Detect which cell encompasses the target text, then output its [X, Y] center coordinate. 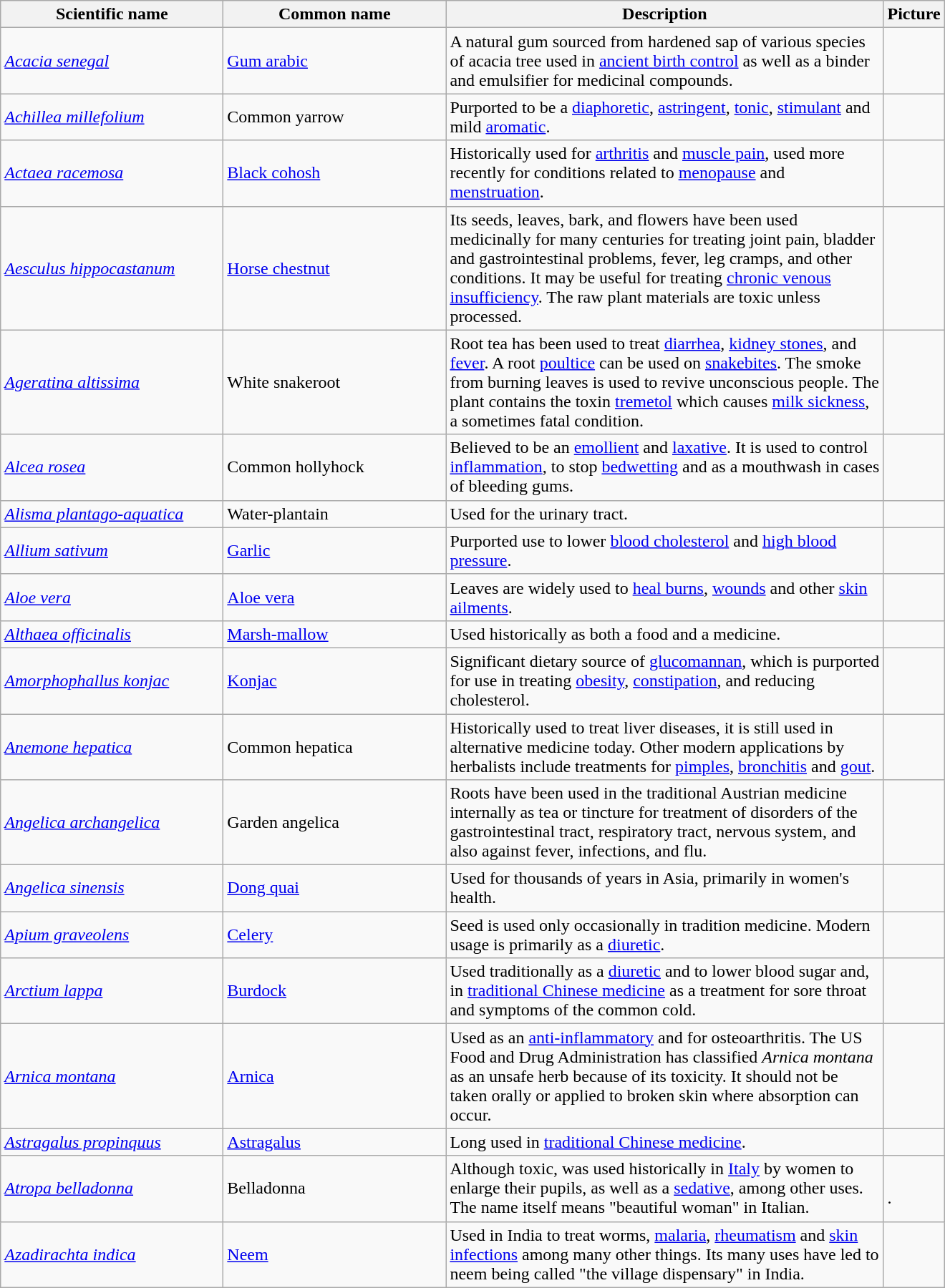
Description [664, 14]
Burdock [335, 991]
Neem [335, 1254]
Alcea rosea [112, 467]
Astragalus [335, 1142]
Althaea officinalis [112, 634]
White snakeroot [335, 382]
Arnica montana [112, 1076]
Purported to be a diaphoretic, astringent, tonic, stimulant and mild aromatic. [664, 117]
Astragalus propinquus [112, 1142]
Used for thousands of years in Asia, primarily in women's health. [664, 889]
Long used in traditional Chinese medicine. [664, 1142]
Used for the urinary tract. [664, 514]
Celery [335, 935]
Garden angelica [335, 823]
Picture [913, 14]
Actaea racemosa [112, 173]
Angelica archangelica [112, 823]
Marsh-mallow [335, 634]
Seed is used only occasionally in tradition medicine. Modern usage is primarily as a diuretic. [664, 935]
Acacia senegal [112, 61]
Achillea millefolium [112, 117]
Anemone hepatica [112, 747]
Purported use to lower blood cholesterol and high blood pressure. [664, 551]
Ageratina altissima [112, 382]
Arctium lappa [112, 991]
Believed to be an emollient and laxative. It is used to control inflammation, to stop bedwetting and as a mouthwash in cases of bleeding gums. [664, 467]
Atropa belladonna [112, 1189]
Historically used for arthritis and muscle pain, used more recently for conditions related to menopause and menstruation. [664, 173]
Amorphophallus konjac [112, 680]
Common hepatica [335, 747]
Gum arabic [335, 61]
Scientific name [112, 14]
Belladonna [335, 1189]
Common name [335, 14]
Aesculus hippocastanum [112, 268]
Apium graveolens [112, 935]
Leaves are widely used to heal burns, wounds and other skin ailments. [664, 597]
Garlic [335, 551]
Arnica [335, 1076]
Common yarrow [335, 117]
Angelica sinensis [112, 889]
. [913, 1189]
Azadirachta indica [112, 1254]
Dong quai [335, 889]
Horse chestnut [335, 268]
Alisma plantago-aquatica [112, 514]
Common hollyhock [335, 467]
Significant dietary source of glucomannan, which is purported for use in treating obesity, constipation, and reducing cholesterol. [664, 680]
Konjac [335, 680]
Black cohosh [335, 173]
Allium sativum [112, 551]
Used historically as both a food and a medicine. [664, 634]
Water-plantain [335, 514]
